Output the (X, Y) coordinate of the center of the cell containing the given text.  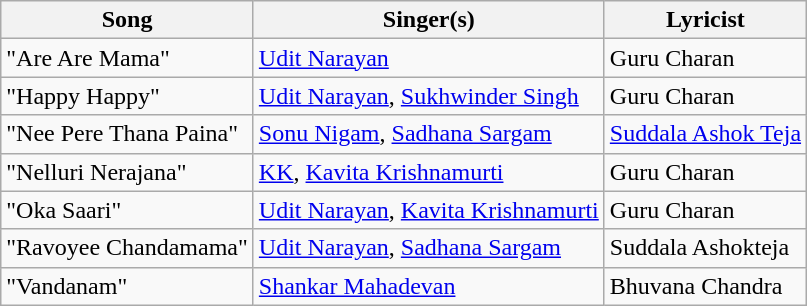
"Vandanam" (128, 286)
Suddala Ashok Teja (705, 134)
"Are Are Mama" (128, 58)
Sonu Nigam, Sadhana Sargam (428, 134)
KK, Kavita Krishnamurti (428, 172)
"Ravoyee Chandamama" (128, 248)
Lyricist (705, 20)
"Happy Happy" (128, 96)
Singer(s) (428, 20)
Udit Narayan, Sukhwinder Singh (428, 96)
"Oka Saari" (128, 210)
"Nelluri Nerajana" (128, 172)
Song (128, 20)
Udit Narayan (428, 58)
"Nee Pere Thana Paina" (128, 134)
Udit Narayan, Sadhana Sargam (428, 248)
Suddala Ashokteja (705, 248)
Udit Narayan, Kavita Krishnamurti (428, 210)
Bhuvana Chandra (705, 286)
Shankar Mahadevan (428, 286)
